Scan for the cell matching the given text and deliver its [x, y] coordinate at center. 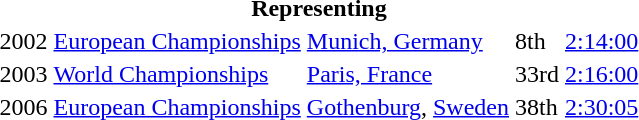
33rd [538, 74]
European Championships [177, 41]
World Championships [177, 74]
Paris, France [408, 74]
8th [538, 41]
Munich, Germany [408, 41]
